Output the [X, Y] coordinate of the center of the cell containing the given text.  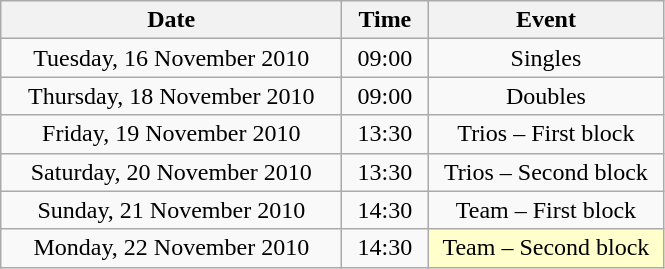
Saturday, 20 November 2010 [172, 172]
Team – First block [546, 210]
Doubles [546, 96]
Monday, 22 November 2010 [172, 248]
Trios – Second block [546, 172]
Date [172, 20]
Time [385, 20]
Event [546, 20]
Singles [546, 58]
Team – Second block [546, 248]
Trios – First block [546, 134]
Sunday, 21 November 2010 [172, 210]
Thursday, 18 November 2010 [172, 96]
Friday, 19 November 2010 [172, 134]
Tuesday, 16 November 2010 [172, 58]
